Identify which cell holds the provided text, then report its (X, Y) central coordinate. 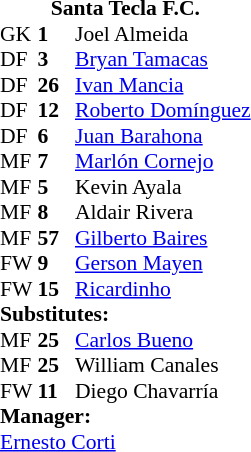
6 (57, 135)
Gerson Mayen (163, 263)
Kevin Ayala (163, 186)
8 (57, 212)
57 (57, 237)
Joel Almeida (163, 33)
Carlos Bueno (163, 339)
Aldair Rivera (163, 212)
9 (57, 263)
Juan Barahona (163, 135)
15 (57, 288)
Marlón Cornejo (163, 161)
3 (57, 59)
Roberto Domínguez (163, 110)
11 (57, 390)
Manager: (126, 416)
Ricardinho (163, 288)
Diego Chavarría (163, 390)
Substitutes: (126, 314)
Ivan Mancia (163, 84)
William Canales (163, 365)
26 (57, 84)
7 (57, 161)
1 (57, 33)
Gilberto Baires (163, 237)
5 (57, 186)
12 (57, 110)
Bryan Tamacas (163, 59)
GK (19, 33)
